For the text-containing cell, return its midpoint in [x, y] coordinate format. 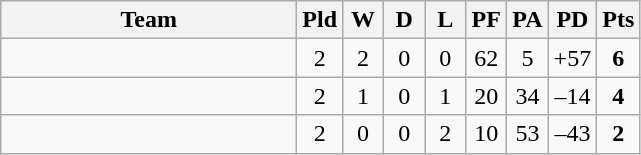
+57 [572, 58]
Pld [320, 20]
4 [618, 96]
6 [618, 58]
PD [572, 20]
–43 [572, 134]
–14 [572, 96]
L [446, 20]
53 [528, 134]
Team [149, 20]
62 [486, 58]
PF [486, 20]
10 [486, 134]
PA [528, 20]
34 [528, 96]
W [364, 20]
5 [528, 58]
20 [486, 96]
Pts [618, 20]
D [404, 20]
